Return the [x, y] coordinate for the center point of the cell that contains the specified text.  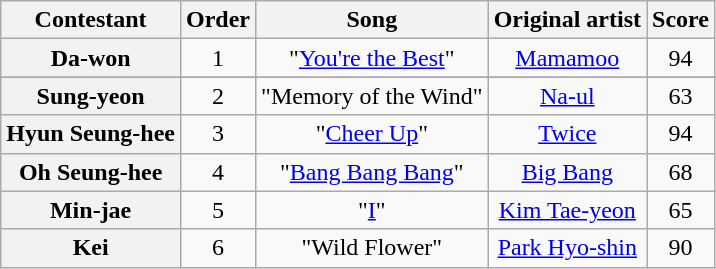
3 [218, 134]
"Bang Bang Bang" [372, 172]
Mamamoo [567, 58]
"Cheer Up" [372, 134]
Kei [91, 248]
63 [680, 96]
"You're the Best" [372, 58]
Da-won [91, 58]
Oh Seung-hee [91, 172]
Original artist [567, 20]
90 [680, 248]
Hyun Seung-hee [91, 134]
Kim Tae-yeon [567, 210]
Na-ul [567, 96]
65 [680, 210]
68 [680, 172]
Song [372, 20]
"Memory of the Wind" [372, 96]
Twice [567, 134]
Order [218, 20]
Sung-yeon [91, 96]
Big Bang [567, 172]
Score [680, 20]
1 [218, 58]
6 [218, 248]
Park Hyo-shin [567, 248]
5 [218, 210]
4 [218, 172]
2 [218, 96]
Contestant [91, 20]
Min-jae [91, 210]
"I" [372, 210]
"Wild Flower" [372, 248]
